Capture the cell that displays the provided text and extract its (x, y) central coordinate. 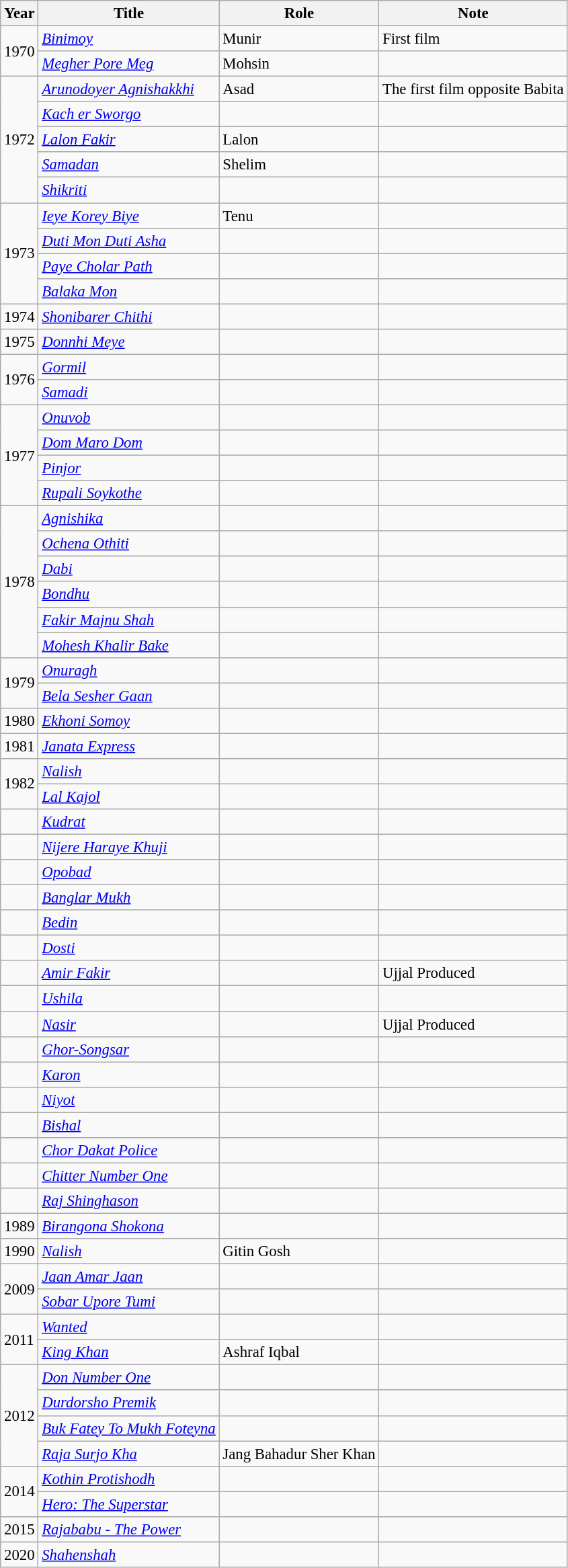
Ghor-Songsar (129, 1049)
Onuragh (129, 670)
Ashraf Iqbal (299, 1352)
Raja Surjo Kha (129, 1454)
Pinjor (129, 468)
Samadi (129, 393)
Gitin Gosh (299, 1251)
Shahenshah (129, 1555)
1982 (19, 784)
Role (299, 13)
Rajababu - The Power (129, 1530)
Dosti (129, 948)
2020 (19, 1555)
Hero: The Superstar (129, 1504)
Tenu (299, 216)
1981 (19, 746)
Megher Pore Meg (129, 64)
Jaan Amar Jaan (129, 1277)
Lalon (299, 140)
1990 (19, 1251)
Ekhoni Somoy (129, 721)
Mohsin (299, 64)
Raj Shinghason (129, 1201)
2009 (19, 1289)
The first film opposite Babita (473, 89)
Don Number One (129, 1378)
Chor Dakat Police (129, 1151)
Shelim (299, 165)
Samadan (129, 165)
Bedin (129, 923)
Onuvob (129, 417)
Ushila (129, 999)
Jang Bahadur Sher Khan (299, 1454)
2012 (19, 1415)
Kothin Protishodh (129, 1479)
Shonibarer Chithi (129, 317)
Buk Fatey To Mukh Foteyna (129, 1428)
Gormil (129, 367)
Niyot (129, 1100)
1972 (19, 140)
Birangona Shokona (129, 1226)
Ochena Othiti (129, 544)
Rupali Soykothe (129, 493)
Binimoy (129, 39)
Wanted (129, 1327)
Karon (129, 1075)
Lalon Fakir (129, 140)
Agnishika (129, 519)
Dom Maro Dom (129, 443)
2015 (19, 1530)
Dabi (129, 569)
Duti Mon Duti Asha (129, 241)
King Khan (129, 1352)
1989 (19, 1226)
1977 (19, 455)
1978 (19, 582)
Durdorsho Premik (129, 1403)
Arunodoyer Agnishakkhi (129, 89)
2014 (19, 1491)
2011 (19, 1340)
Donnhi Meye (129, 342)
Title (129, 13)
Amir Fakir (129, 974)
Janata Express (129, 746)
Bela Sesher Gaan (129, 696)
Fakir Majnu Shah (129, 620)
Chitter Number One (129, 1175)
Sobar Upore Tumi (129, 1302)
Balaka Mon (129, 291)
Nijere Haraye Khuji (129, 848)
1974 (19, 317)
Shikriti (129, 190)
Note (473, 13)
Asad (299, 89)
Bishal (129, 1125)
Paye Cholar Path (129, 266)
1973 (19, 253)
First film (473, 39)
Banglar Mukh (129, 898)
Ieye Korey Biye (129, 216)
1979 (19, 683)
1980 (19, 721)
Kach er Sworgo (129, 114)
1970 (19, 51)
Kudrat (129, 822)
Mohesh Khalir Bake (129, 645)
Year (19, 13)
Nasir (129, 1024)
Lal Kajol (129, 796)
Bondhu (129, 595)
Munir (299, 39)
1975 (19, 342)
1976 (19, 379)
Opobad (129, 872)
